Detect which cell encompasses the target text, then output its [x, y] center coordinate. 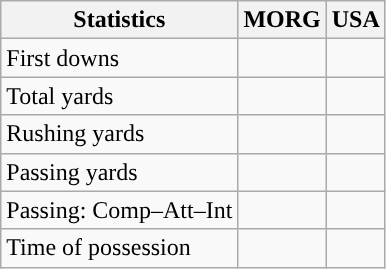
Passing yards [120, 172]
Time of possession [120, 248]
Total yards [120, 96]
USA [356, 20]
Passing: Comp–Att–Int [120, 210]
Statistics [120, 20]
Rushing yards [120, 134]
MORG [282, 20]
First downs [120, 58]
